Return [x, y] of the center of cell containing provided text 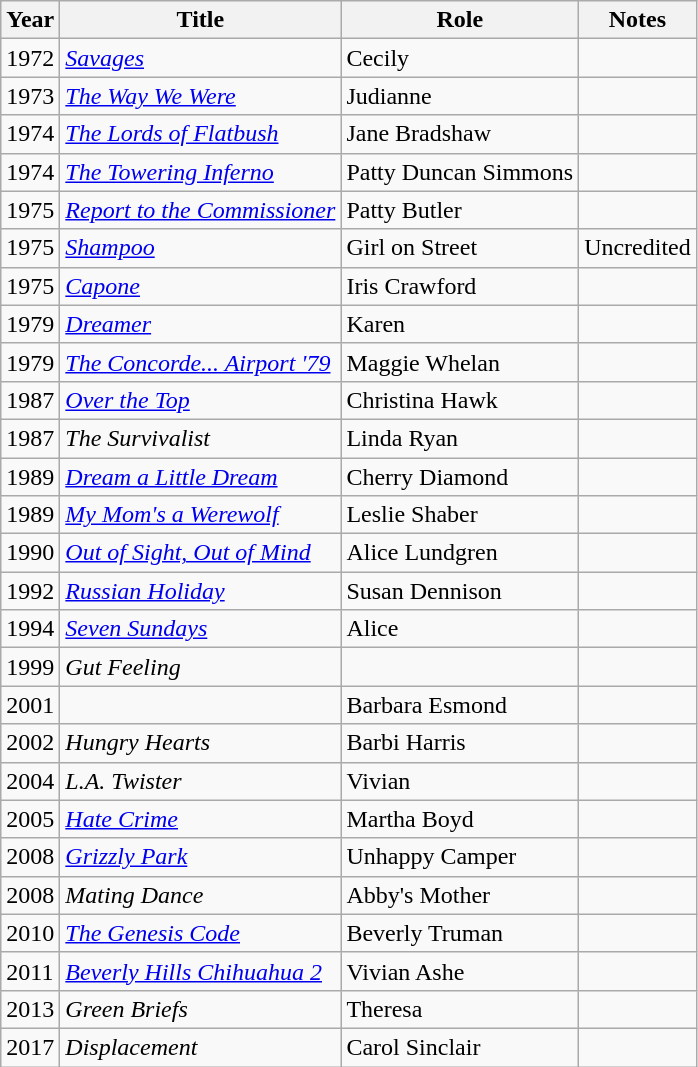
Title [200, 20]
Over the Top [200, 400]
The Concorde... Airport '79 [200, 362]
Dreamer [200, 324]
Karen [460, 324]
Jane Bradshaw [460, 134]
1972 [30, 58]
Abby's Mother [460, 895]
Uncredited [638, 248]
1990 [30, 553]
Alice Lundgren [460, 553]
Vivian [460, 781]
Grizzly Park [200, 857]
Unhappy Camper [460, 857]
Carol Sinclair [460, 1047]
Barbi Harris [460, 743]
Displacement [200, 1047]
Year [30, 20]
The Towering Inferno [200, 172]
Capone [200, 286]
Leslie Shaber [460, 515]
The Genesis Code [200, 933]
2002 [30, 743]
Alice [460, 629]
Cherry Diamond [460, 477]
The Lords of Flatbush [200, 134]
The Way We Were [200, 96]
Seven Sundays [200, 629]
Savages [200, 58]
2010 [30, 933]
Susan Dennison [460, 591]
Linda Ryan [460, 438]
2001 [30, 705]
Russian Holiday [200, 591]
Out of Sight, Out of Mind [200, 553]
1973 [30, 96]
Mating Dance [200, 895]
Role [460, 20]
My Mom's a Werewolf [200, 515]
2011 [30, 971]
Green Briefs [200, 1009]
Cecily [460, 58]
Notes [638, 20]
Hate Crime [200, 819]
Patty Duncan Simmons [460, 172]
1994 [30, 629]
1992 [30, 591]
Dream a Little Dream [200, 477]
Hungry Hearts [200, 743]
Beverly Hills Chihuahua 2 [200, 971]
2004 [30, 781]
Judianne [460, 96]
2013 [30, 1009]
Gut Feeling [200, 667]
Report to the Commissioner [200, 210]
L.A. Twister [200, 781]
Shampoo [200, 248]
Theresa [460, 1009]
Martha Boyd [460, 819]
Iris Crawford [460, 286]
1999 [30, 667]
Christina Hawk [460, 400]
Maggie Whelan [460, 362]
Beverly Truman [460, 933]
Vivian Ashe [460, 971]
Girl on Street [460, 248]
Patty Butler [460, 210]
Barbara Esmond [460, 705]
The Survivalist [200, 438]
2017 [30, 1047]
2005 [30, 819]
